Provide the [X, Y] coordinate of the cell's center where the given text is located.  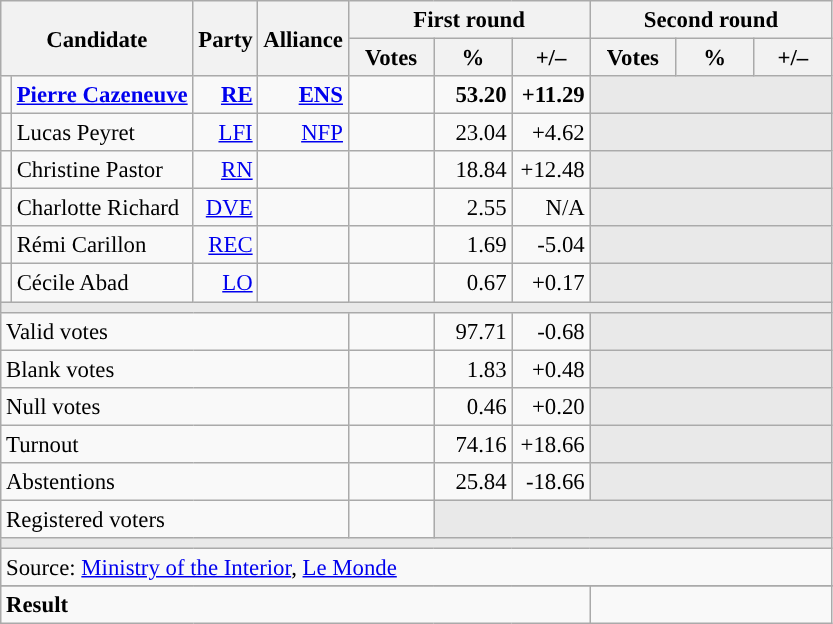
97.71 [473, 331]
LFI [226, 133]
-5.04 [551, 245]
ENS [303, 95]
0.46 [473, 406]
1.69 [473, 245]
Abstentions [175, 482]
REC [226, 245]
Source: Ministry of the Interior, Le Monde [416, 567]
Blank votes [175, 369]
74.16 [473, 444]
53.20 [473, 95]
Result [296, 605]
Valid votes [175, 331]
Turnout [175, 444]
23.04 [473, 133]
N/A [551, 208]
RE [226, 95]
Candidate [97, 38]
Null votes [175, 406]
-0.68 [551, 331]
Registered voters [175, 519]
NFP [303, 133]
Lucas Peyret [102, 133]
Christine Pastor [102, 170]
Alliance [303, 38]
25.84 [473, 482]
DVE [226, 208]
0.67 [473, 283]
18.84 [473, 170]
Pierre Cazeneuve [102, 95]
1.83 [473, 369]
+12.48 [551, 170]
LO [226, 283]
+4.62 [551, 133]
+0.48 [551, 369]
Charlotte Richard [102, 208]
Rémi Carillon [102, 245]
2.55 [473, 208]
RN [226, 170]
Second round [711, 20]
-18.66 [551, 482]
+11.29 [551, 95]
Cécile Abad [102, 283]
+18.66 [551, 444]
+0.17 [551, 283]
First round [469, 20]
Party [226, 38]
+0.20 [551, 406]
